Identify which cell holds the provided text, then report its (x, y) central coordinate. 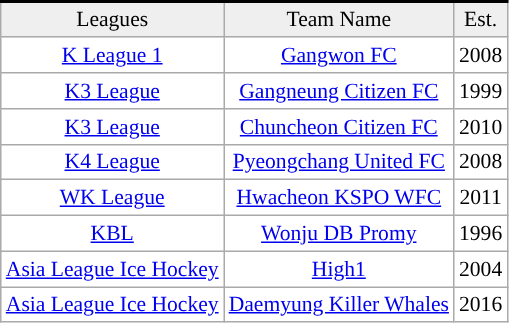
WK League (112, 198)
Est. (480, 19)
1996 (480, 234)
Gangwon FC (339, 56)
1999 (480, 91)
Chuncheon Citizen FC (339, 127)
Wonju DB Promy (339, 234)
Team Name (339, 19)
K4 League (112, 162)
Pyeongchang United FC (339, 162)
KBL (112, 234)
Daemyung Killer Whales (339, 305)
2016 (480, 305)
2010 (480, 127)
Leagues (112, 19)
Gangneung Citizen FC (339, 91)
High1 (339, 269)
K League 1 (112, 56)
Hwacheon KSPO WFC (339, 198)
2004 (480, 269)
2011 (480, 198)
